Search for the cell housing the specified text and yield its [X, Y] center coordinate. 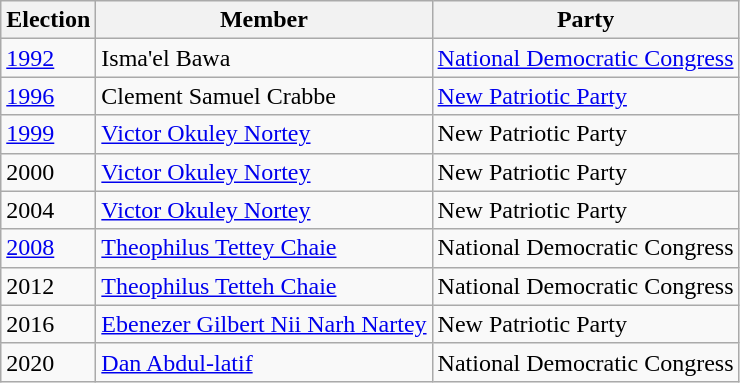
Theophilus Tettey Chaie [264, 248]
Clement Samuel Crabbe [264, 96]
2020 [48, 362]
Isma'el Bawa [264, 58]
1999 [48, 134]
2008 [48, 248]
Member [264, 20]
Party [586, 20]
Theophilus Tetteh Chaie [264, 286]
Ebenezer Gilbert Nii Narh Nartey [264, 324]
1996 [48, 96]
1992 [48, 58]
Dan Abdul-latif [264, 362]
2016 [48, 324]
2004 [48, 210]
Election [48, 20]
2012 [48, 286]
2000 [48, 172]
